Return [x, y] of the center of cell containing provided text 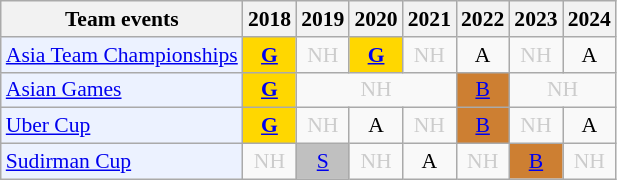
2024 [590, 19]
Team events [122, 19]
Asian Games [122, 90]
Uber Cup [122, 126]
2018 [270, 19]
2020 [376, 19]
S [322, 162]
2019 [322, 19]
2021 [430, 19]
Sudirman Cup [122, 162]
2023 [536, 19]
2022 [482, 19]
Asia Team Championships [122, 55]
